Scan for the cell matching the given text and deliver its (X, Y) coordinate at center. 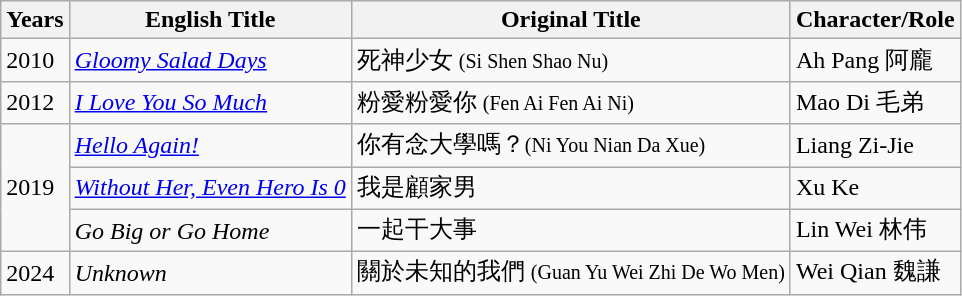
Original Title (570, 20)
關於未知的我們 (Guan Yu Wei Zhi De Wo Men) (570, 274)
2019 (35, 188)
Lin Wei 林伟 (875, 230)
Unknown (210, 274)
I Love You So Much (210, 102)
你有念大學嗎？(Ni You Nian Da Xue) (570, 146)
死神少女 (Si Shen Shao Nu) (570, 60)
Wei Qian 魏謙 (875, 274)
2010 (35, 60)
Without Her, Even Hero Is 0 (210, 188)
2024 (35, 274)
Gloomy Salad Days (210, 60)
Ah Pang 阿龐 (875, 60)
我是顧家男 (570, 188)
Mao Di 毛弟 (875, 102)
Hello Again! (210, 146)
Go Big or Go Home (210, 230)
Character/Role (875, 20)
Xu Ke (875, 188)
Liang Zi-Jie (875, 146)
English Title (210, 20)
一起干大事 (570, 230)
2012 (35, 102)
Years (35, 20)
粉愛粉愛你 (Fen Ai Fen Ai Ni) (570, 102)
